Provide the (x, y) coordinate of the cell's center where the given text is located.  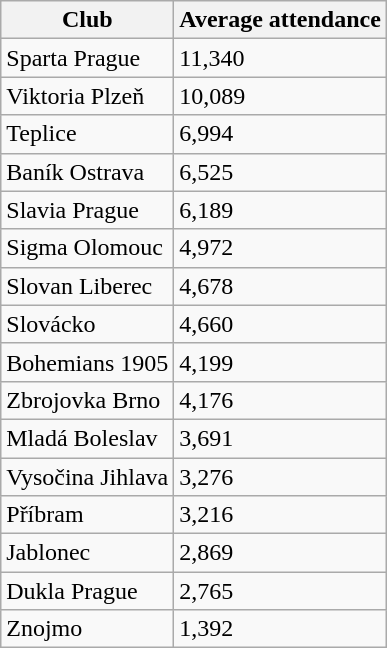
11,340 (280, 58)
Zbrojovka Brno (88, 400)
4,199 (280, 362)
3,276 (280, 477)
Vysočina Jihlava (88, 477)
Znojmo (88, 629)
Mladá Boleslav (88, 438)
6,189 (280, 210)
Average attendance (280, 20)
Příbram (88, 515)
Slovan Liberec (88, 286)
4,660 (280, 324)
Slovácko (88, 324)
Baník Ostrava (88, 172)
2,765 (280, 591)
Club (88, 20)
4,678 (280, 286)
Teplice (88, 134)
2,869 (280, 553)
6,994 (280, 134)
Viktoria Plzeň (88, 96)
4,176 (280, 400)
6,525 (280, 172)
4,972 (280, 248)
Sigma Olomouc (88, 248)
3,216 (280, 515)
Bohemians 1905 (88, 362)
1,392 (280, 629)
Jablonec (88, 553)
3,691 (280, 438)
10,089 (280, 96)
Sparta Prague (88, 58)
Slavia Prague (88, 210)
Dukla Prague (88, 591)
